Scan for the cell matching the given text and deliver its (X, Y) coordinate at center. 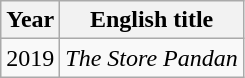
2019 (30, 58)
The Store Pandan (152, 58)
English title (152, 20)
Year (30, 20)
